Determine the (x, y) coordinate at the center of the cell enclosing the given text.  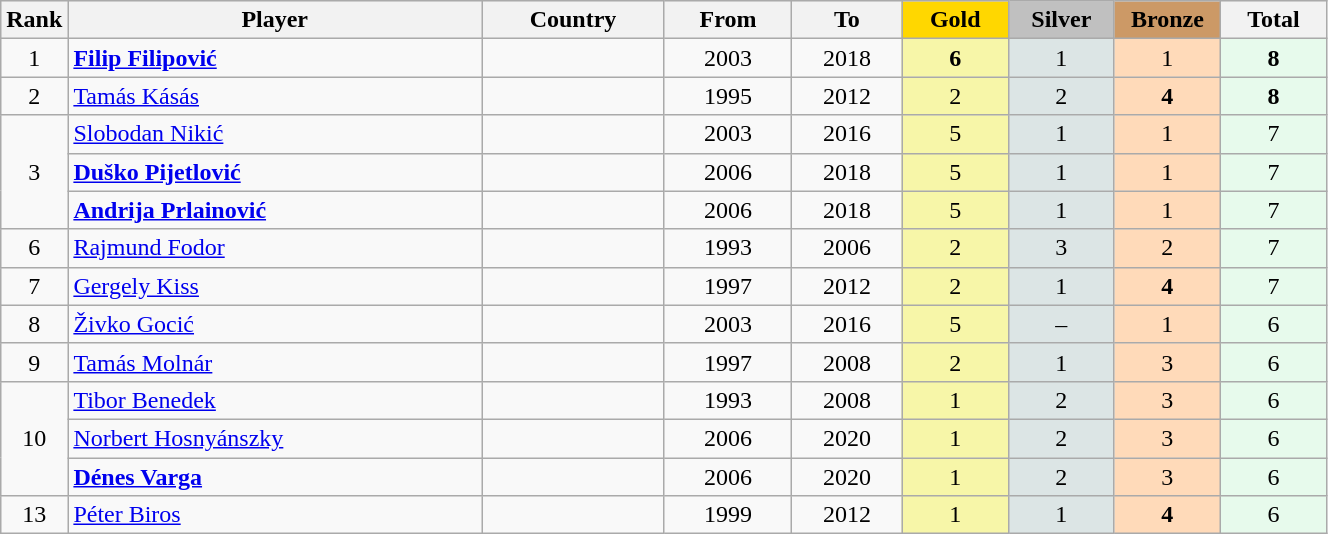
Dénes Varga (275, 477)
Tamás Kásás (275, 96)
Norbert Hosnyánszky (275, 438)
Rank (34, 20)
To (848, 20)
Tibor Benedek (275, 400)
Silver (1061, 20)
10 (34, 438)
9 (34, 362)
– (1061, 324)
Country (574, 20)
Živko Gocić (275, 324)
Gergely Kiss (275, 286)
Slobodan Nikić (275, 134)
Player (275, 20)
1999 (728, 515)
Duško Pijetlović (275, 172)
13 (34, 515)
From (728, 20)
Péter Biros (275, 515)
Gold (955, 20)
Total (1273, 20)
Bronze (1167, 20)
Tamás Molnár (275, 362)
1995 (728, 96)
Filip Filipović (275, 58)
Andrija Prlainović (275, 210)
Rajmund Fodor (275, 248)
